Return (x, y) of the center of cell containing provided text 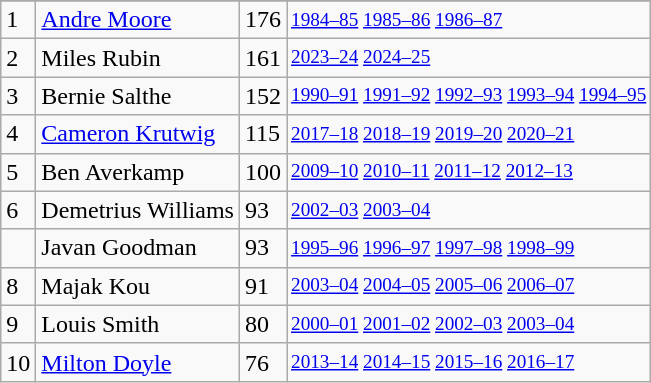
152 (262, 96)
10 (18, 362)
2 (18, 58)
2013–14 2014–15 2015–16 2016–17 (468, 362)
4 (18, 134)
1984–85 1985–86 1986–87 (468, 20)
Ben Averkamp (138, 172)
Javan Goodman (138, 248)
Bernie Salthe (138, 96)
Andre Moore (138, 20)
Majak Kou (138, 286)
Miles Rubin (138, 58)
76 (262, 362)
115 (262, 134)
1995–96 1996–97 1997–98 1998–99 (468, 248)
Demetrius Williams (138, 210)
Cameron Krutwig (138, 134)
161 (262, 58)
9 (18, 324)
6 (18, 210)
Milton Doyle (138, 362)
2003–04 2004–05 2005–06 2006–07 (468, 286)
8 (18, 286)
176 (262, 20)
80 (262, 324)
3 (18, 96)
91 (262, 286)
1 (18, 20)
2009–10 2010–11 2011–12 2012–13 (468, 172)
5 (18, 172)
2023–24 2024–25 (468, 58)
2002–03 2003–04 (468, 210)
Louis Smith (138, 324)
100 (262, 172)
2000–01 2001–02 2002–03 2003–04 (468, 324)
2017–18 2018–19 2019–20 2020–21 (468, 134)
1990–91 1991–92 1992–93 1993–94 1994–95 (468, 96)
